Determine the [X, Y] coordinate at the center of the cell enclosing the given text.  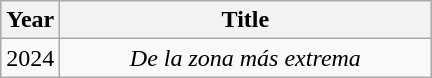
Title [246, 20]
Year [30, 20]
De la zona más extrema [246, 58]
2024 [30, 58]
